Output the [x, y] coordinate of the center of the cell containing the given text.  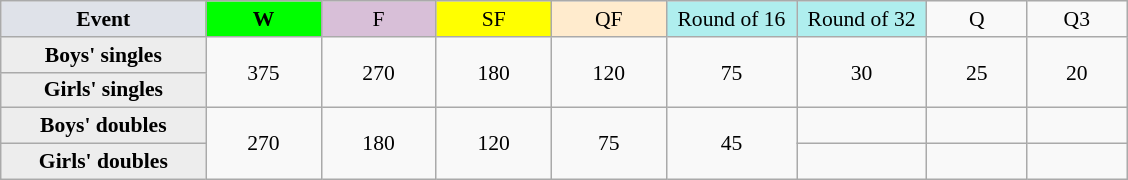
F [378, 19]
Girls' singles [104, 90]
QF [608, 19]
Q3 [1077, 19]
30 [861, 72]
W [264, 19]
Round of 16 [731, 19]
25 [977, 72]
375 [264, 72]
20 [1077, 72]
Round of 32 [861, 19]
Q [977, 19]
45 [731, 144]
Girls' doubles [104, 162]
Event [104, 19]
Boys' doubles [104, 126]
SF [494, 19]
Boys' singles [104, 55]
